Provide the (x, y) coordinate of the cell's center where the given text is located.  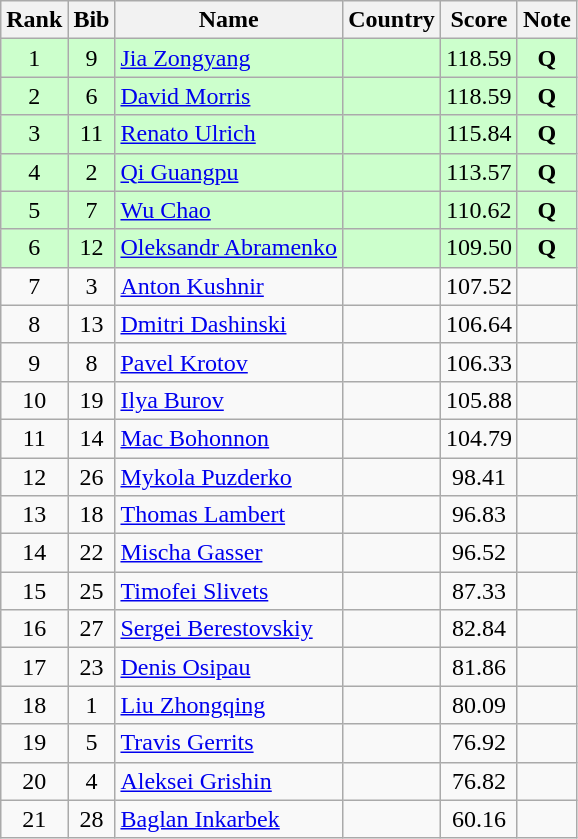
Name (229, 20)
Country (392, 20)
David Morris (229, 96)
Mac Bohonnon (229, 438)
Note (546, 20)
76.82 (478, 781)
21 (34, 819)
Mischa Gasser (229, 553)
106.33 (478, 362)
Renato Ulrich (229, 134)
27 (92, 629)
23 (92, 667)
Baglan Inkarbek (229, 819)
107.52 (478, 286)
76.92 (478, 743)
Aleksei Grishin (229, 781)
Liu Zhongqing (229, 705)
98.41 (478, 477)
Wu Chao (229, 210)
Pavel Krotov (229, 362)
110.62 (478, 210)
22 (92, 553)
Anton Kushnir (229, 286)
109.50 (478, 248)
81.86 (478, 667)
60.16 (478, 819)
Oleksandr Abramenko (229, 248)
113.57 (478, 172)
Ilya Burov (229, 400)
20 (34, 781)
Score (478, 20)
115.84 (478, 134)
Bib (92, 20)
Jia Zongyang (229, 58)
25 (92, 591)
Timofei Slivets (229, 591)
28 (92, 819)
104.79 (478, 438)
17 (34, 667)
105.88 (478, 400)
Mykola Puzderko (229, 477)
80.09 (478, 705)
10 (34, 400)
16 (34, 629)
15 (34, 591)
Sergei Berestovskiy (229, 629)
106.64 (478, 324)
26 (92, 477)
Denis Osipau (229, 667)
Rank (34, 20)
87.33 (478, 591)
Dmitri Dashinski (229, 324)
Qi Guangpu (229, 172)
96.52 (478, 553)
Thomas Lambert (229, 515)
96.83 (478, 515)
82.84 (478, 629)
Travis Gerrits (229, 743)
